Capture the cell that displays the provided text and extract its (x, y) central coordinate. 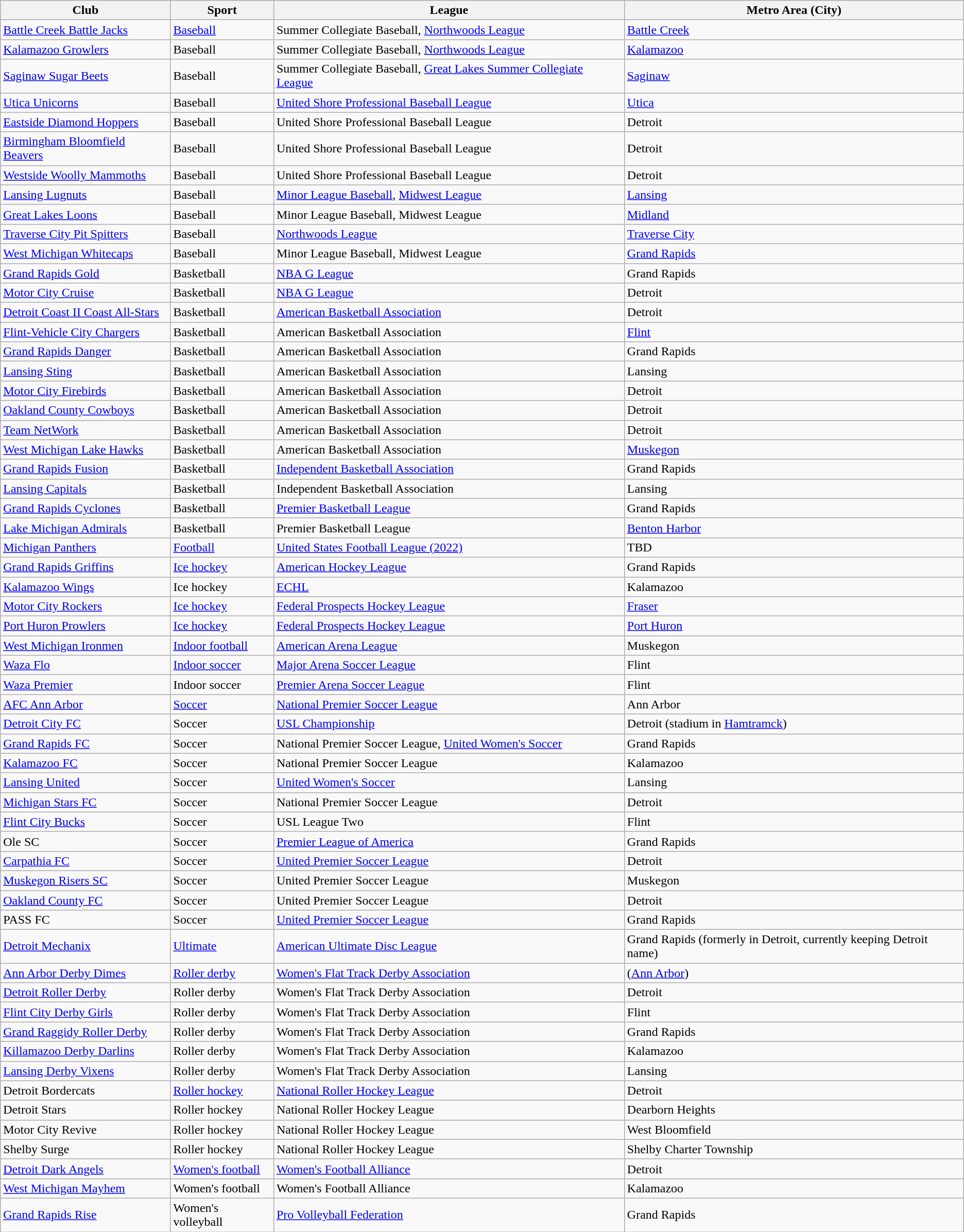
Detroit (stadium in Hamtramck) (794, 724)
Utica Unicorns (85, 102)
United States Football League (2022) (449, 547)
Birmingham Bloomfield Beavers (85, 148)
TBD (794, 547)
Grand Rapids Fusion (85, 469)
Team NetWork (85, 430)
Flint City Bucks (85, 822)
Detroit Mechanix (85, 946)
League (449, 10)
Saginaw (794, 76)
Flint City Derby Girls (85, 1012)
Shelby Surge (85, 1149)
Carpathia FC (85, 861)
Battle Creek (794, 30)
Utica (794, 102)
American Arena League (449, 646)
Battle Creek Battle Jacks (85, 30)
West Bloomfield (794, 1130)
Kalamazoo Wings (85, 586)
Grand Rapids Cyclones (85, 508)
Traverse City Pit Spitters (85, 234)
Premier Arena Soccer League (449, 685)
Grand Rapids FC (85, 743)
Eastside Diamond Hoppers (85, 122)
Midland (794, 214)
AFC Ann Arbor (85, 704)
United Women's Soccer (449, 783)
USL Championship (449, 724)
Grand Raggidy Roller Derby (85, 1032)
West Michigan Whitecaps (85, 253)
Detroit Stars (85, 1110)
Waza Flo (85, 665)
Muskegon Risers SC (85, 880)
Killamazoo Derby Darlins (85, 1051)
Lansing Derby Vixens (85, 1071)
Pro Volleyball Federation (449, 1215)
Motor City Revive (85, 1130)
American Ultimate Disc League (449, 946)
American Hockey League (449, 567)
Grand Rapids Gold (85, 273)
Football (222, 547)
Club (85, 10)
Port Huron (794, 626)
Great Lakes Loons (85, 214)
Dearborn Heights (794, 1110)
Motor City Firebirds (85, 391)
Shelby Charter Township (794, 1149)
USL League Two (449, 822)
Metro Area (City) (794, 10)
Lake Michigan Admirals (85, 528)
Westside Woolly Mammoths (85, 175)
Summer Collegiate Baseball, Great Lakes Summer Collegiate League (449, 76)
National Premier Soccer League, United Women's Soccer (449, 743)
Benton Harbor (794, 528)
Michigan Panthers (85, 547)
Oakland County FC (85, 900)
Grand Rapids Danger (85, 352)
Detroit City FC (85, 724)
Fraser (794, 606)
Motor City Cruise (85, 293)
Motor City Rockers (85, 606)
Northwoods League (449, 234)
Kalamazoo FC (85, 763)
Traverse City (794, 234)
Lansing United (85, 783)
Ann Arbor (794, 704)
PASS FC (85, 920)
Ann Arbor Derby Dimes (85, 973)
Saginaw Sugar Beets (85, 76)
Indoor football (222, 646)
Waza Premier (85, 685)
West Michigan Ironmen (85, 646)
Kalamazoo Growlers (85, 49)
ECHL (449, 586)
Port Huron Prowlers (85, 626)
(Ann Arbor) (794, 973)
Ultimate (222, 946)
Flint-Vehicle City Chargers (85, 332)
Lansing Sting (85, 371)
Grand Rapids (formerly in Detroit, currently keeping Detroit name) (794, 946)
Major Arena Soccer League (449, 665)
Premier League of America (449, 841)
Lansing Lugnuts (85, 195)
Detroit Dark Angels (85, 1169)
Grand Rapids Griffins (85, 567)
Sport (222, 10)
Detroit Roller Derby (85, 993)
Detroit Bordercats (85, 1090)
West Michigan Lake Hawks (85, 449)
Ole SC (85, 841)
West Michigan Mayhem (85, 1188)
Detroit Coast II Coast All-Stars (85, 313)
Women's volleyball (222, 1215)
Oakland County Cowboys (85, 410)
Grand Rapids Rise (85, 1215)
Lansing Capitals (85, 489)
Michigan Stars FC (85, 802)
